From the cell containing the given text, extract its center point as (X, Y) coordinate. 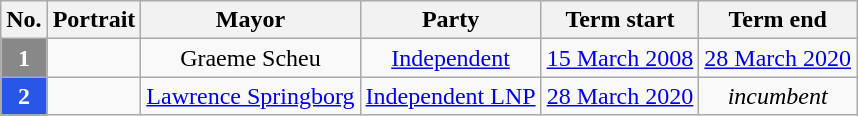
2 (24, 96)
Mayor (250, 20)
Term start (620, 20)
Lawrence Springborg (250, 96)
Independent LNP (450, 96)
1 (24, 58)
15 March 2008 (620, 58)
Portrait (94, 20)
Party (450, 20)
Independent (450, 58)
Graeme Scheu (250, 58)
Term end (778, 20)
No. (24, 20)
incumbent (778, 96)
